Output the (x, y) coordinate of the center of the cell containing the given text.  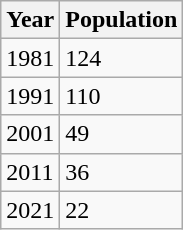
110 (122, 96)
2001 (30, 134)
1981 (30, 58)
22 (122, 210)
124 (122, 58)
49 (122, 134)
Year (30, 20)
1991 (30, 96)
2021 (30, 210)
Population (122, 20)
2011 (30, 172)
36 (122, 172)
